Return the (X, Y) coordinate for the center point of the cell that contains the specified text.  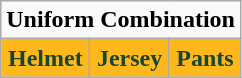
Helmet (46, 58)
Pants (204, 58)
Jersey (130, 58)
Uniform Combination (121, 20)
